Locate the cell with the specified text and output its (X, Y) center coordinate. 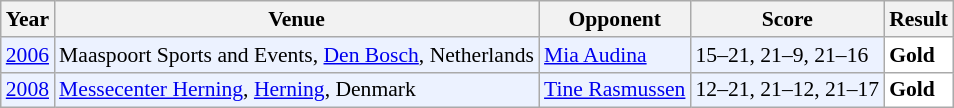
Tine Rasmussen (614, 90)
2008 (28, 90)
Opponent (614, 19)
Mia Audina (614, 55)
Messecenter Herning, Herning, Denmark (296, 90)
Maaspoort Sports and Events, Den Bosch, Netherlands (296, 55)
Score (787, 19)
Year (28, 19)
12–21, 21–12, 21–17 (787, 90)
Venue (296, 19)
15–21, 21–9, 21–16 (787, 55)
2006 (28, 55)
Result (918, 19)
